From the cell containing the given text, extract its center point as [x, y] coordinate. 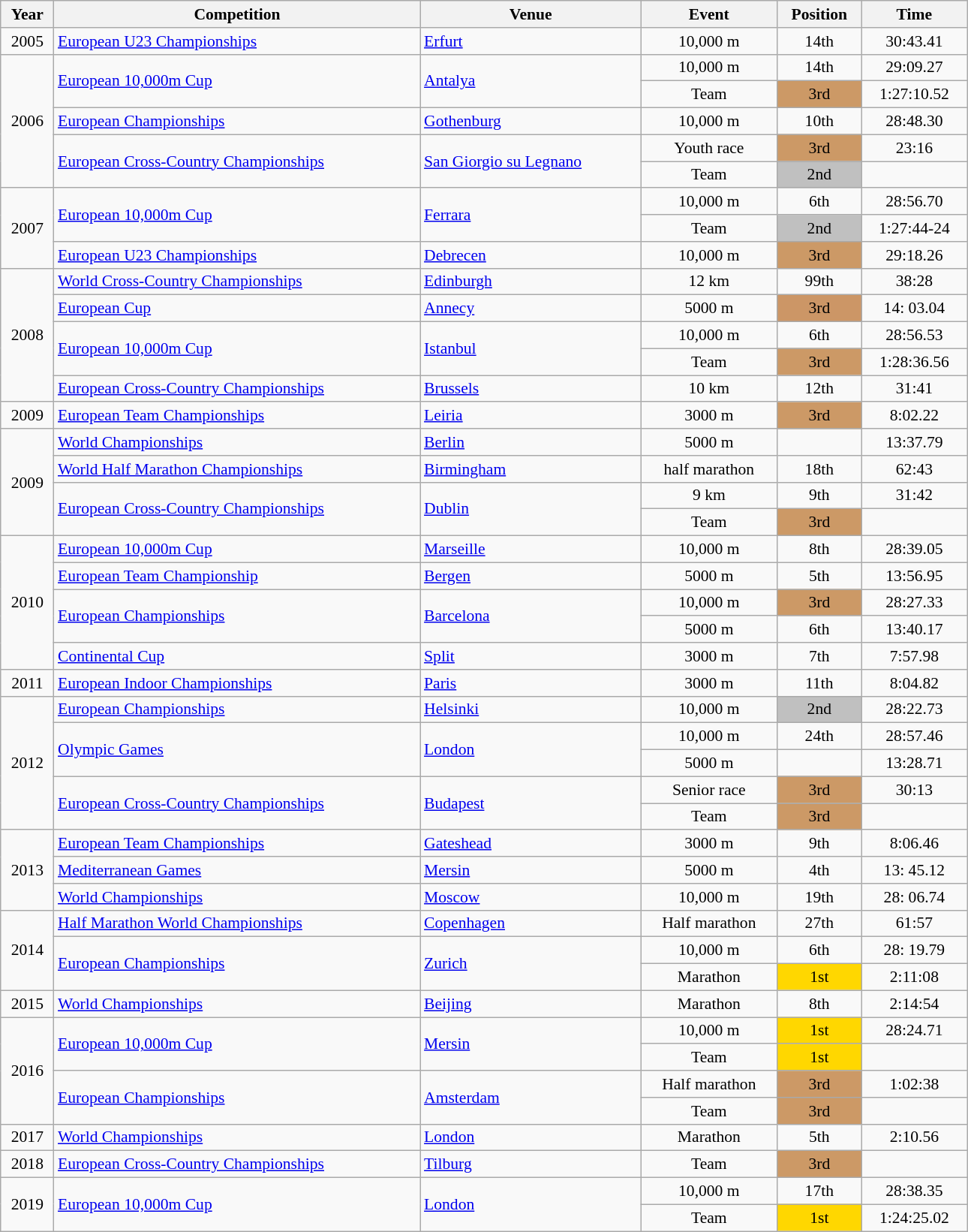
30:43.41 [914, 41]
27th [819, 923]
62:43 [914, 469]
Annecy [531, 309]
28:39.05 [914, 550]
99th [819, 282]
13: 45.12 [914, 870]
Half Marathon World Championships [237, 923]
30:13 [914, 790]
28: 06.74 [914, 897]
2017 [27, 1137]
2005 [27, 41]
19th [819, 897]
Marseille [531, 550]
Time [914, 14]
2012 [27, 763]
8:04.82 [914, 683]
7th [819, 656]
31:41 [914, 389]
12 km [708, 282]
Antalya [531, 81]
7:57.98 [914, 656]
Split [531, 656]
13:56.95 [914, 576]
Bergen [531, 576]
European Team Championship [237, 576]
Venue [531, 14]
13:40.17 [914, 630]
Erfurt [531, 41]
2:11:08 [914, 977]
4th [819, 870]
Gothenburg [531, 122]
Competition [237, 14]
2008 [27, 335]
2016 [27, 1071]
Amsterdam [531, 1098]
1:02:38 [914, 1084]
Youth race [708, 148]
Istanbul [531, 348]
Beijing [531, 1004]
Paris [531, 683]
28:38.35 [914, 1191]
28:27.33 [914, 603]
Budapest [531, 803]
23:16 [914, 148]
Continental Cup [237, 656]
10th [819, 122]
1:27:10.52 [914, 95]
Berlin [531, 442]
8:02.22 [914, 416]
24th [819, 736]
28:22.73 [914, 709]
European Cup [237, 309]
Dublin [531, 509]
European Indoor Championships [237, 683]
Brussels [531, 389]
28:57.46 [914, 736]
2018 [27, 1164]
2011 [27, 683]
Mediterranean Games [237, 870]
2007 [27, 228]
Olympic Games [237, 749]
2019 [27, 1204]
13:37.79 [914, 442]
28:56.70 [914, 202]
Debrecen [531, 255]
Gateshead [531, 844]
38:28 [914, 282]
2015 [27, 1004]
13:28.71 [914, 764]
Barcelona [531, 616]
Helsinki [531, 709]
1:24:25.02 [914, 1218]
29:18.26 [914, 255]
2010 [27, 603]
1:28:36.56 [914, 362]
Year [27, 14]
San Giorgio su Legnano [531, 161]
28: 19.79 [914, 950]
14: 03.04 [914, 309]
Zurich [531, 964]
Ferrara [531, 215]
8:06.46 [914, 844]
61:57 [914, 923]
2:14:54 [914, 1004]
29:09.27 [914, 68]
18th [819, 469]
28:48.30 [914, 122]
1:27:44-24 [914, 228]
17th [819, 1191]
10 km [708, 389]
2013 [27, 871]
12th [819, 389]
Position [819, 14]
Copenhagen [531, 923]
World Half Marathon Championships [237, 469]
2:10.56 [914, 1137]
Moscow [531, 897]
Tilburg [531, 1164]
World Cross-Country Championships [237, 282]
9 km [708, 496]
Event [708, 14]
Leiria [531, 416]
2006 [27, 121]
31:42 [914, 496]
2014 [27, 950]
11th [819, 683]
Senior race [708, 790]
Edinburgh [531, 282]
half marathon [708, 469]
28:56.53 [914, 336]
Birmingham [531, 469]
28:24.71 [914, 1031]
